Identify which cell holds the provided text, then report its (x, y) central coordinate. 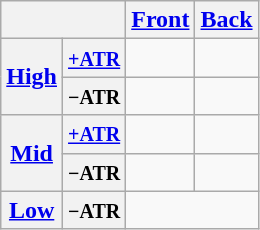
Low (32, 210)
High (32, 77)
Back (226, 20)
Front (160, 20)
Mid (32, 153)
